Pinpoint the cell where the given text exists, returning its [X, Y] midpoint coordinate. 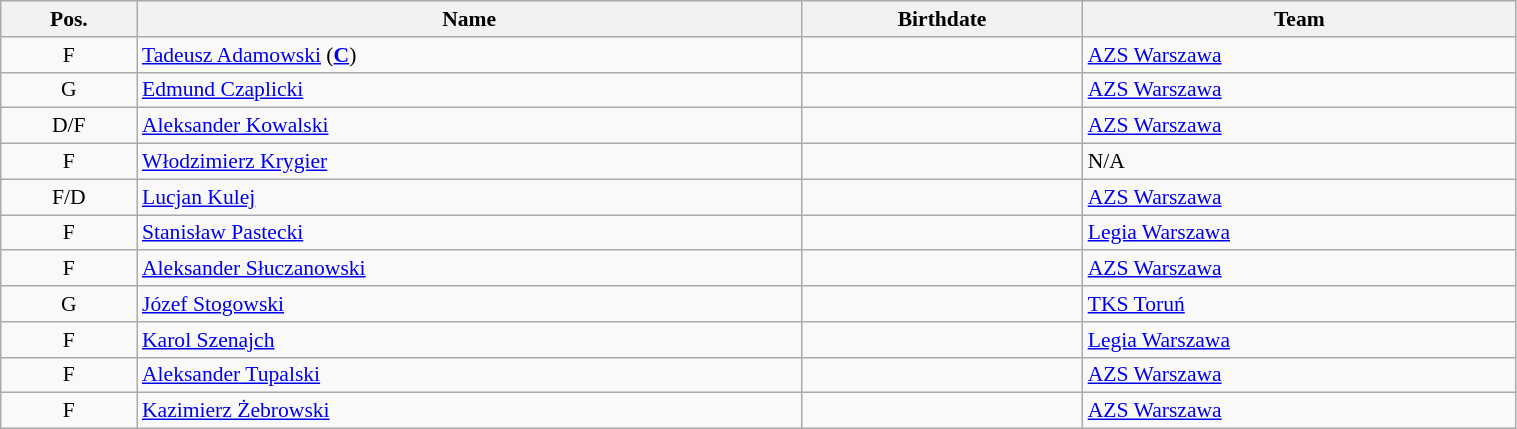
Stanisław Pastecki [470, 233]
Kazimierz Żebrowski [470, 411]
Tadeusz Adamowski (C) [470, 55]
Aleksander Słuczanowski [470, 269]
Name [470, 19]
Włodzimierz Krygier [470, 162]
Lucjan Kulej [470, 197]
Józef Stogowski [470, 304]
Pos. [69, 19]
TKS Toruń [1300, 304]
Birthdate [942, 19]
N/A [1300, 162]
Aleksander Kowalski [470, 126]
Karol Szenajch [470, 340]
F/D [69, 197]
Edmund Czaplicki [470, 90]
Team [1300, 19]
Aleksander Tupalski [470, 375]
D/F [69, 126]
